Capture the cell that displays the provided text and extract its [X, Y] central coordinate. 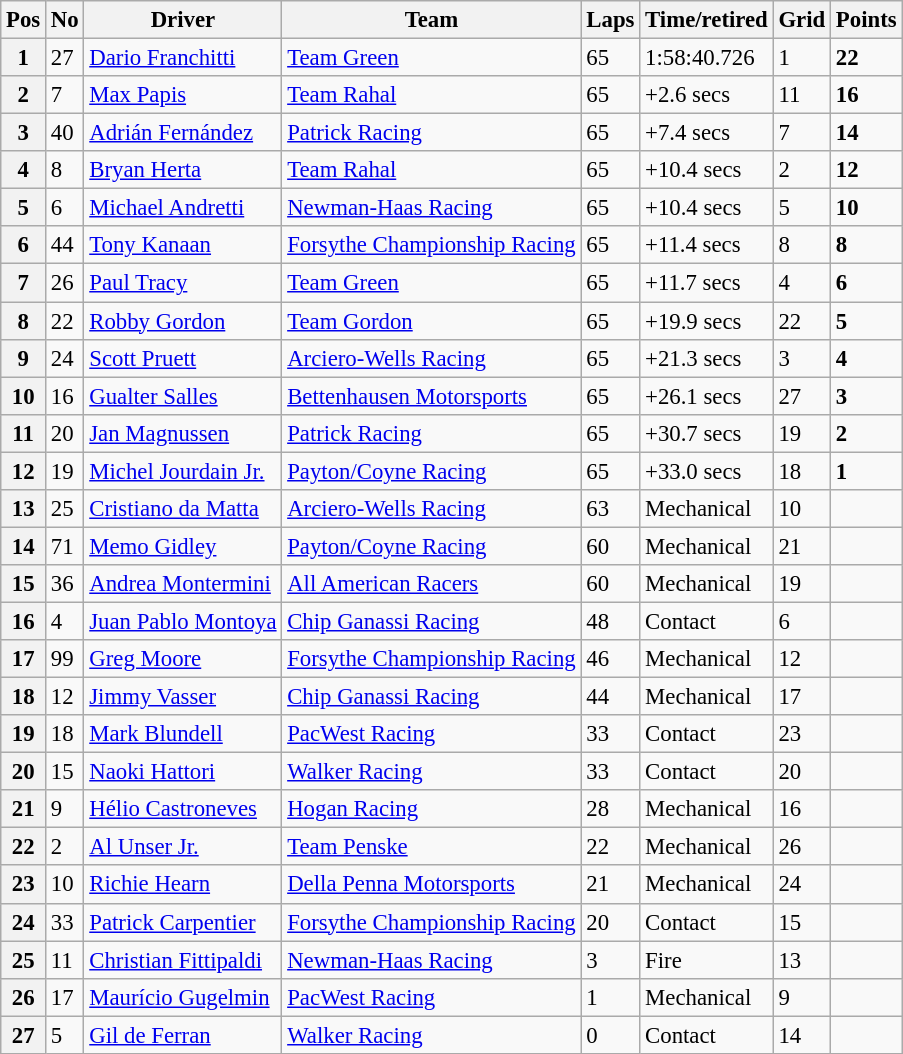
Robby Gordon [183, 321]
Della Penna Motorsports [432, 885]
Time/retired [706, 20]
Cristiano da Matta [183, 509]
Greg Moore [183, 659]
Grid [802, 20]
36 [65, 584]
Hogan Racing [432, 809]
Michel Jourdain Jr. [183, 471]
40 [65, 133]
Maurício Gugelmin [183, 997]
Pos [24, 20]
+11.4 secs [706, 245]
Dario Franchitti [183, 58]
Team [432, 20]
Gil de Ferran [183, 1035]
Andrea Montermini [183, 584]
+21.3 secs [706, 358]
Al Unser Jr. [183, 847]
Hélio Castroneves [183, 809]
Jimmy Vasser [183, 697]
Memo Gidley [183, 546]
63 [610, 509]
Points [866, 20]
28 [610, 809]
Tony Kanaan [183, 245]
Mark Blundell [183, 734]
Richie Hearn [183, 885]
Bryan Herta [183, 170]
Naoki Hattori [183, 772]
Team Penske [432, 847]
+2.6 secs [706, 95]
Jan Magnussen [183, 433]
Scott Pruett [183, 358]
Adrián Fernández [183, 133]
0 [610, 1035]
Paul Tracy [183, 283]
1:58:40.726 [706, 58]
Bettenhausen Motorsports [432, 396]
+11.7 secs [706, 283]
Patrick Carpentier [183, 922]
Christian Fittipaldi [183, 960]
+30.7 secs [706, 433]
Gualter Salles [183, 396]
+33.0 secs [706, 471]
Juan Pablo Montoya [183, 621]
Fire [706, 960]
46 [610, 659]
48 [610, 621]
71 [65, 546]
Max Papis [183, 95]
+7.4 secs [706, 133]
+19.9 secs [706, 321]
All American Racers [432, 584]
No [65, 20]
Michael Andretti [183, 208]
Team Gordon [432, 321]
Driver [183, 20]
99 [65, 659]
+26.1 secs [706, 396]
Laps [610, 20]
